Determine the (X, Y) coordinate at the center of the cell enclosing the given text.  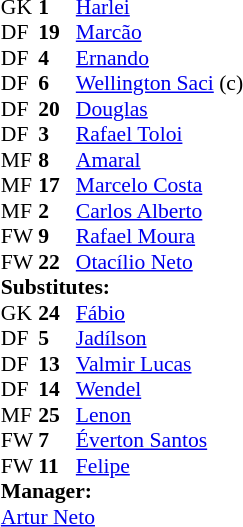
3 (57, 135)
Rafael Toloi (160, 135)
Manager: (122, 491)
Marcão (160, 33)
5 (57, 339)
Marcelo Costa (160, 185)
Ernando (160, 58)
Jadílson (160, 339)
19 (57, 33)
Douglas (160, 109)
11 (57, 466)
Fábio (160, 313)
22 (57, 262)
Wendel (160, 389)
9 (57, 237)
24 (57, 313)
7 (57, 441)
17 (57, 185)
6 (57, 83)
Lenon (160, 415)
Éverton Santos (160, 441)
Valmir Lucas (160, 364)
8 (57, 160)
Otacílio Neto (160, 262)
Amaral (160, 160)
Substitutes: (122, 287)
Carlos Alberto (160, 211)
GK (20, 313)
13 (57, 364)
2 (57, 211)
4 (57, 58)
Felipe (160, 466)
25 (57, 415)
20 (57, 109)
Wellington Saci (c) (160, 83)
14 (57, 389)
Rafael Moura (160, 237)
